Extract the (x, y) coordinate from the center of the cell holding the provided text.  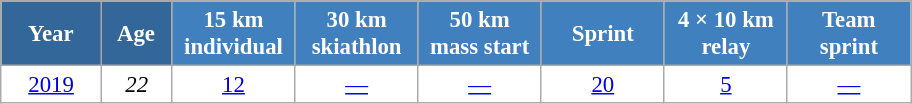
2019 (52, 85)
5 (726, 85)
12 (234, 85)
4 × 10 km relay (726, 34)
Age (136, 34)
Sprint (602, 34)
Team sprint (848, 34)
22 (136, 85)
15 km individual (234, 34)
50 km mass start (480, 34)
Year (52, 34)
30 km skiathlon (356, 34)
20 (602, 85)
